Return the [X, Y] coordinate for the center point of the cell that contains the specified text.  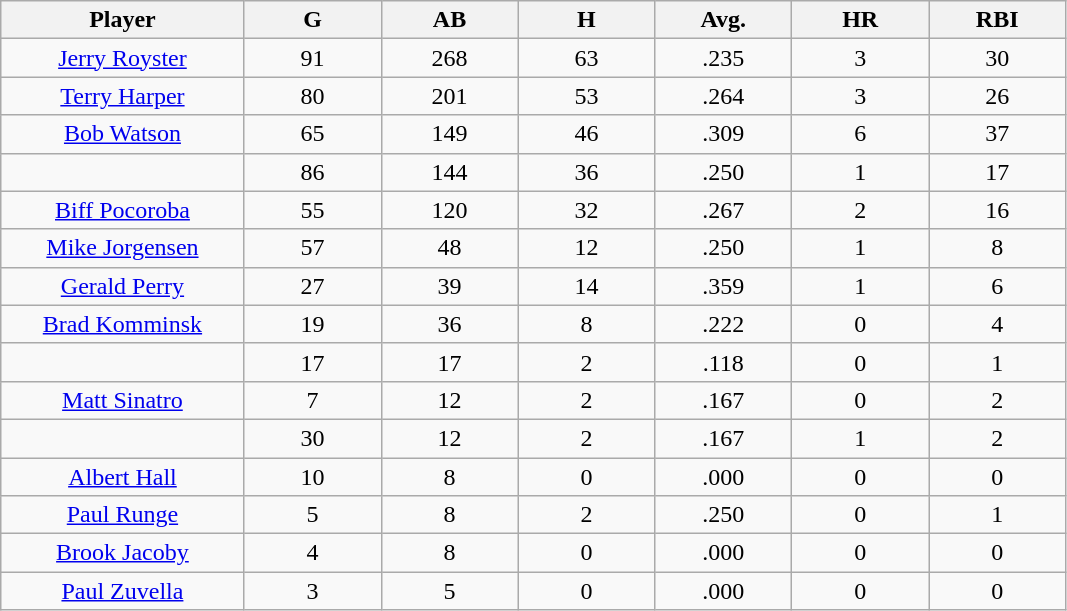
RBI [998, 20]
268 [450, 58]
Paul Zuvella [122, 591]
Terry Harper [122, 96]
Albert Hall [122, 477]
19 [312, 324]
144 [450, 172]
Mike Jorgensen [122, 248]
16 [998, 210]
Avg. [724, 20]
46 [586, 134]
80 [312, 96]
120 [450, 210]
Matt Sinatro [122, 400]
149 [450, 134]
10 [312, 477]
Biff Pocoroba [122, 210]
27 [312, 286]
AB [450, 20]
.118 [724, 362]
Jerry Royster [122, 58]
Bob Watson [122, 134]
65 [312, 134]
.222 [724, 324]
57 [312, 248]
.264 [724, 96]
91 [312, 58]
Brook Jacoby [122, 553]
201 [450, 96]
63 [586, 58]
H [586, 20]
G [312, 20]
.267 [724, 210]
.359 [724, 286]
Gerald Perry [122, 286]
HR [860, 20]
14 [586, 286]
Player [122, 20]
.235 [724, 58]
86 [312, 172]
55 [312, 210]
.309 [724, 134]
39 [450, 286]
7 [312, 400]
37 [998, 134]
Paul Runge [122, 515]
Brad Komminsk [122, 324]
48 [450, 248]
53 [586, 96]
32 [586, 210]
26 [998, 96]
